Detect which cell encompasses the target text, then output its (X, Y) center coordinate. 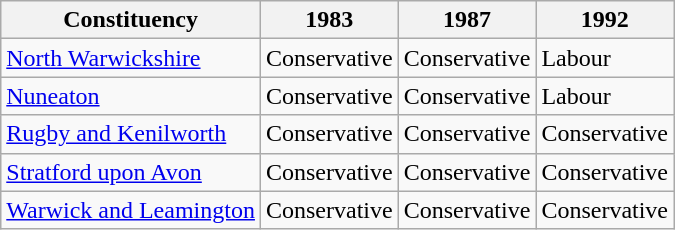
Nuneaton (131, 96)
1983 (329, 20)
North Warwickshire (131, 58)
Stratford upon Avon (131, 172)
1992 (605, 20)
1987 (467, 20)
Rugby and Kenilworth (131, 134)
Constituency (131, 20)
Warwick and Leamington (131, 210)
